Capture the cell that displays the provided text and extract its [x, y] central coordinate. 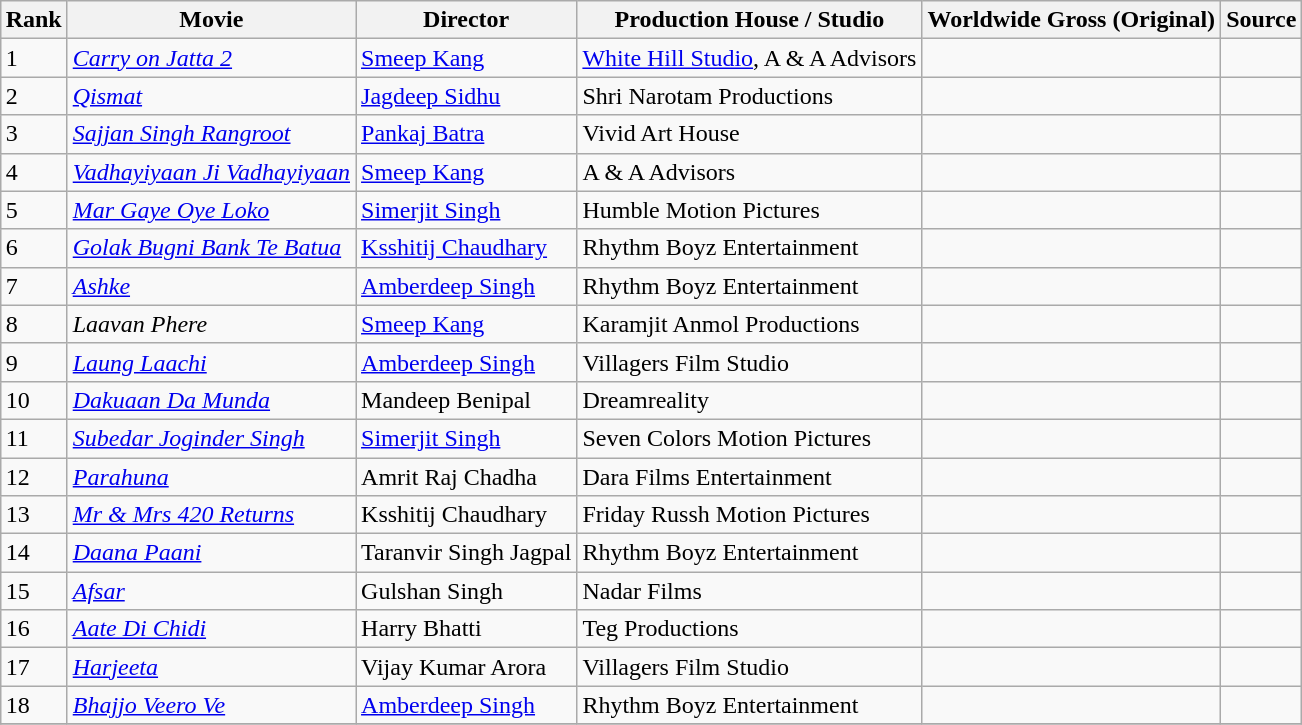
Sajjan Singh Rangroot [211, 134]
Vijay Kumar Arora [466, 667]
8 [34, 324]
1 [34, 58]
Rank [34, 20]
18 [34, 705]
White Hill Studio, A & A Advisors [750, 58]
Shri Narotam Productions [750, 96]
Subedar Joginder Singh [211, 438]
17 [34, 667]
Seven Colors Motion Pictures [750, 438]
4 [34, 172]
Daana Paani [211, 553]
Carry on Jatta 2 [211, 58]
Vadhayiyaan Ji Vadhayiyaan [211, 172]
14 [34, 553]
Vivid Art House [750, 134]
Teg Productions [750, 629]
12 [34, 477]
Mar Gaye Oye Loko [211, 210]
Director [466, 20]
Dakuaan Da Munda [211, 400]
Harjeeta [211, 667]
Pankaj Batra [466, 134]
Mr & Mrs 420 Returns [211, 515]
Nadar Films [750, 591]
15 [34, 591]
A & A Advisors [750, 172]
Parahuna [211, 477]
10 [34, 400]
Bhajjo Veero Ve [211, 705]
Worldwide Gross (Original) [1072, 20]
Gulshan Singh [466, 591]
Jagdeep Sidhu [466, 96]
Dara Films Entertainment [750, 477]
Source [1262, 20]
Humble Motion Pictures [750, 210]
7 [34, 286]
6 [34, 248]
Movie [211, 20]
Aate Di Chidi [211, 629]
3 [34, 134]
2 [34, 96]
Karamjit Anmol Productions [750, 324]
9 [34, 362]
5 [34, 210]
Ashke [211, 286]
Dreamreality [750, 400]
11 [34, 438]
Golak Bugni Bank Te Batua [211, 248]
Taranvir Singh Jagpal [466, 553]
Friday Russh Motion Pictures [750, 515]
Harry Bhatti [466, 629]
Qismat [211, 96]
Production House / Studio [750, 20]
Mandeep Benipal [466, 400]
Laung Laachi [211, 362]
Afsar [211, 591]
Amrit Raj Chadha [466, 477]
16 [34, 629]
Laavan Phere [211, 324]
13 [34, 515]
